Detect which cell encompasses the target text, then output its [x, y] center coordinate. 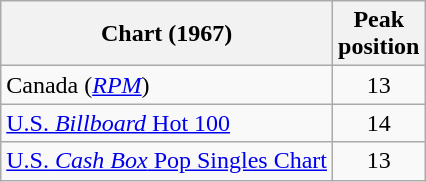
Chart (1967) [167, 34]
U.S. Billboard Hot 100 [167, 123]
U.S. Cash Box Pop Singles Chart [167, 161]
Canada (RPM) [167, 85]
14 [379, 123]
Peakposition [379, 34]
